From the cell containing the given text, extract its center point as (X, Y) coordinate. 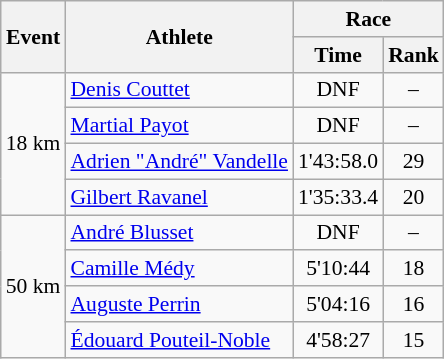
Race (368, 19)
Auguste Perrin (179, 304)
Time (338, 55)
André Blusset (179, 233)
29 (414, 162)
16 (414, 304)
Event (34, 36)
Camille Médy (179, 269)
Gilbert Ravanel (179, 197)
Martial Payot (179, 126)
1'43:58.0 (338, 162)
5'04:16 (338, 304)
Denis Couttet (179, 90)
Athlete (179, 36)
Édouard Pouteil-Noble (179, 340)
Rank (414, 55)
Adrien "André" Vandelle (179, 162)
50 km (34, 286)
5'10:44 (338, 269)
20 (414, 197)
15 (414, 340)
18 km (34, 143)
18 (414, 269)
4'58:27 (338, 340)
1'35:33.4 (338, 197)
